Scan for the cell matching the given text and deliver its (X, Y) coordinate at center. 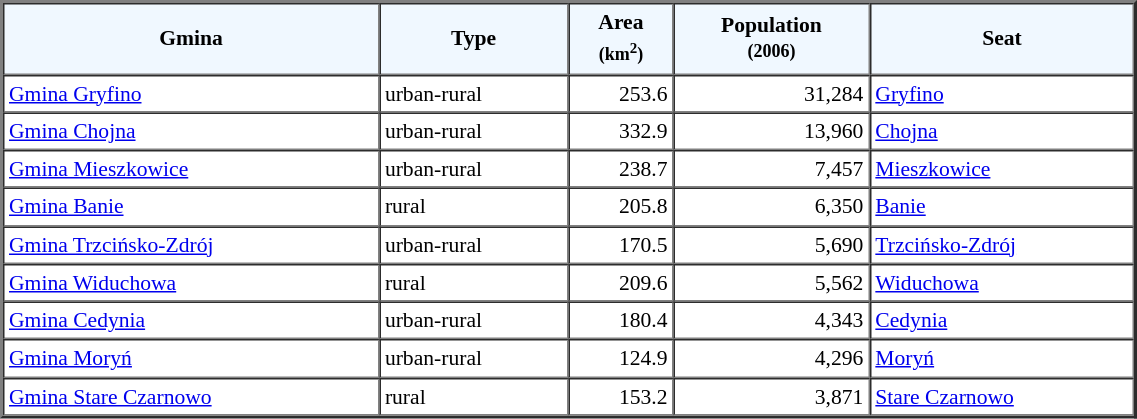
Trzcińsko-Zdrój (1002, 245)
Widuchowa (1002, 283)
205.8 (620, 207)
238.7 (620, 169)
4,296 (772, 359)
332.9 (620, 131)
253.6 (620, 93)
153.2 (620, 396)
Area(km2) (620, 38)
Banie (1002, 207)
5,562 (772, 283)
Gmina Moryń (191, 359)
180.4 (620, 321)
3,871 (772, 396)
Gmina Banie (191, 207)
Gmina Widuchowa (191, 283)
6,350 (772, 207)
Gmina Chojna (191, 131)
124.9 (620, 359)
4,343 (772, 321)
7,457 (772, 169)
Gmina Cedynia (191, 321)
Gmina (191, 38)
Type (474, 38)
Gmina Stare Czarnowo (191, 396)
Gmina Trzcińsko-Zdrój (191, 245)
31,284 (772, 93)
Moryń (1002, 359)
Mieszkowice (1002, 169)
209.6 (620, 283)
13,960 (772, 131)
Stare Czarnowo (1002, 396)
Gmina Mieszkowice (191, 169)
Seat (1002, 38)
Population(2006) (772, 38)
Gmina Gryfino (191, 93)
5,690 (772, 245)
Gryfino (1002, 93)
Cedynia (1002, 321)
170.5 (620, 245)
Chojna (1002, 131)
